Pinpoint the cell where the given text exists, returning its [x, y] midpoint coordinate. 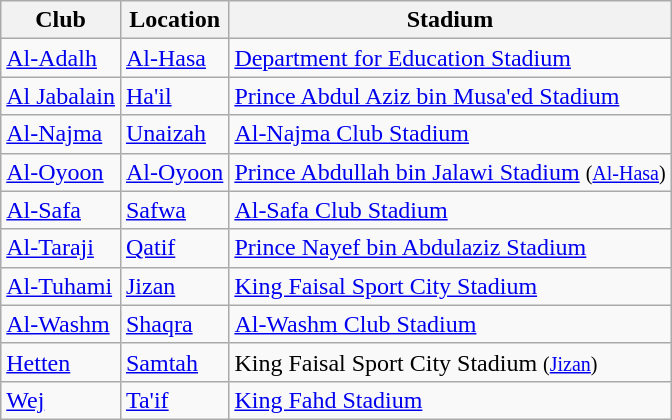
Stadium [450, 20]
Samtah [174, 362]
Qatif [174, 248]
Shaqra [174, 324]
Jizan [174, 286]
Unaizah [174, 134]
King Faisal Sport City Stadium (Jizan) [450, 362]
King Faisal Sport City Stadium [450, 286]
Prince Nayef bin Abdulaziz Stadium [450, 248]
Al-Hasa [174, 58]
Hetten [61, 362]
Safwa [174, 210]
Al-Tuhami [61, 286]
Department for Education Stadium [450, 58]
Al-Safa Club Stadium [450, 210]
Al-Najma [61, 134]
Al-Najma Club Stadium [450, 134]
Al Jabalain [61, 96]
Location [174, 20]
Prince Abdullah bin Jalawi Stadium (Al-Hasa) [450, 172]
Al-Safa [61, 210]
King Fahd Stadium [450, 400]
Ha'il [174, 96]
Al-Adalh [61, 58]
Al-Taraji [61, 248]
Al-Washm Club Stadium [450, 324]
Al-Washm [61, 324]
Prince Abdul Aziz bin Musa'ed Stadium [450, 96]
Club [61, 20]
Wej [61, 400]
Ta'if [174, 400]
